Extract the [x, y] coordinate from the center of the cell holding the provided text.  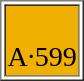
A·599 [42, 40]
